Search for the cell housing the specified text and yield its [X, Y] center coordinate. 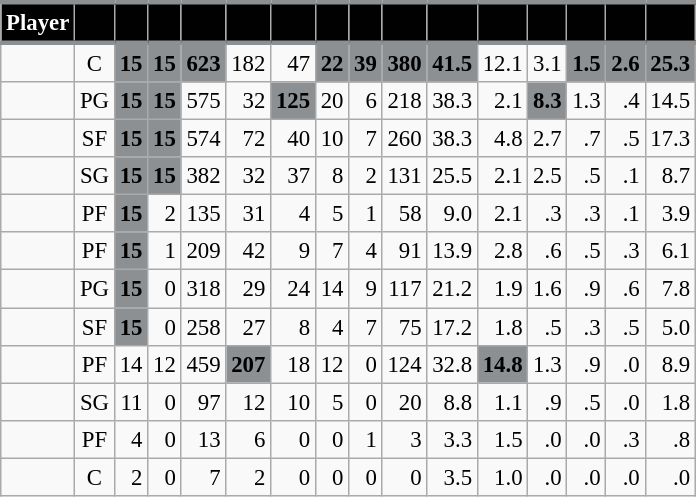
125 [294, 101]
1.1 [502, 402]
17.2 [452, 327]
5.0 [670, 327]
1.6 [548, 289]
8.9 [670, 364]
40 [294, 139]
32.8 [452, 364]
218 [404, 101]
3.5 [452, 477]
31 [248, 214]
258 [204, 327]
3.1 [548, 62]
260 [404, 139]
3 [404, 439]
8.3 [548, 101]
.7 [586, 139]
.4 [626, 101]
2.6 [626, 62]
318 [204, 289]
22 [332, 62]
72 [248, 139]
25.5 [452, 176]
11 [130, 402]
12.1 [502, 62]
182 [248, 62]
Player [38, 22]
2.7 [548, 139]
575 [204, 101]
124 [404, 364]
97 [204, 402]
380 [404, 62]
.8 [670, 439]
7.8 [670, 289]
29 [248, 289]
37 [294, 176]
4.8 [502, 139]
9.0 [452, 214]
91 [404, 251]
8.8 [452, 402]
3.9 [670, 214]
131 [404, 176]
6.1 [670, 251]
75 [404, 327]
25.3 [670, 62]
27 [248, 327]
459 [204, 364]
21.2 [452, 289]
2.5 [548, 176]
382 [204, 176]
1.9 [502, 289]
18 [294, 364]
41.5 [452, 62]
14.8 [502, 364]
58 [404, 214]
13.9 [452, 251]
623 [204, 62]
24 [294, 289]
117 [404, 289]
574 [204, 139]
39 [366, 62]
135 [204, 214]
207 [248, 364]
1.0 [502, 477]
8.7 [670, 176]
3.3 [452, 439]
209 [204, 251]
42 [248, 251]
2.8 [502, 251]
13 [204, 439]
47 [294, 62]
17.3 [670, 139]
14.5 [670, 101]
